For the text-containing cell, return its midpoint in [x, y] coordinate format. 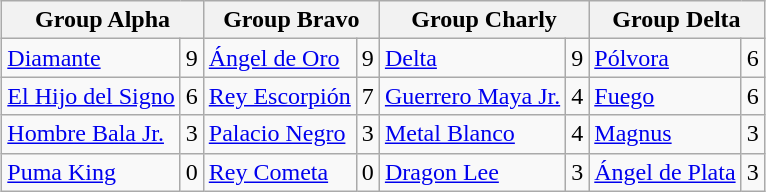
7 [368, 96]
Delta [472, 58]
El Hijo del Signo [91, 96]
Hombre Bala Jr. [91, 134]
Dragon Lee [472, 172]
Group Alpha [102, 20]
Magnus [665, 134]
Ángel de Plata [665, 172]
Rey Cometa [280, 172]
Group Bravo [291, 20]
Group Charly [484, 20]
Fuego [665, 96]
Group Delta [676, 20]
Ángel de Oro [280, 58]
Palacio Negro [280, 134]
Guerrero Maya Jr. [472, 96]
Rey Escorpión [280, 96]
Pólvora [665, 58]
Diamante [91, 58]
Puma King [91, 172]
Metal Blanco [472, 134]
